Output the [x, y] coordinate of the center of the cell containing the given text.  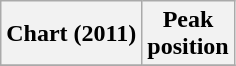
Peakposition [188, 34]
Chart (2011) [72, 34]
